Locate the cell with the specified text and output its [x, y] center coordinate. 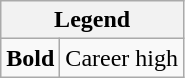
Career high [122, 58]
Legend [92, 20]
Bold [30, 58]
